Provide the [X, Y] coordinate of the cell's center where the given text is located.  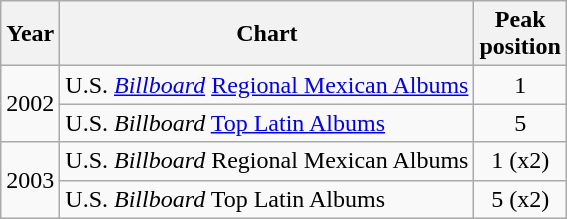
1 [520, 85]
2002 [30, 104]
5 (x2) [520, 199]
1 (x2) [520, 161]
Chart [267, 34]
Peakposition [520, 34]
Year [30, 34]
5 [520, 123]
2003 [30, 180]
